Find where the given text appears and provide that cell's center as [x, y] coordinate. 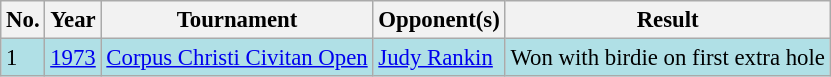
No. [23, 20]
1973 [73, 58]
Won with birdie on first extra hole [668, 58]
Opponent(s) [439, 20]
Year [73, 20]
Tournament [237, 20]
Judy Rankin [439, 58]
Corpus Christi Civitan Open [237, 58]
1 [23, 58]
Result [668, 20]
